Find where the given text appears and provide that cell's center as (x, y) coordinate. 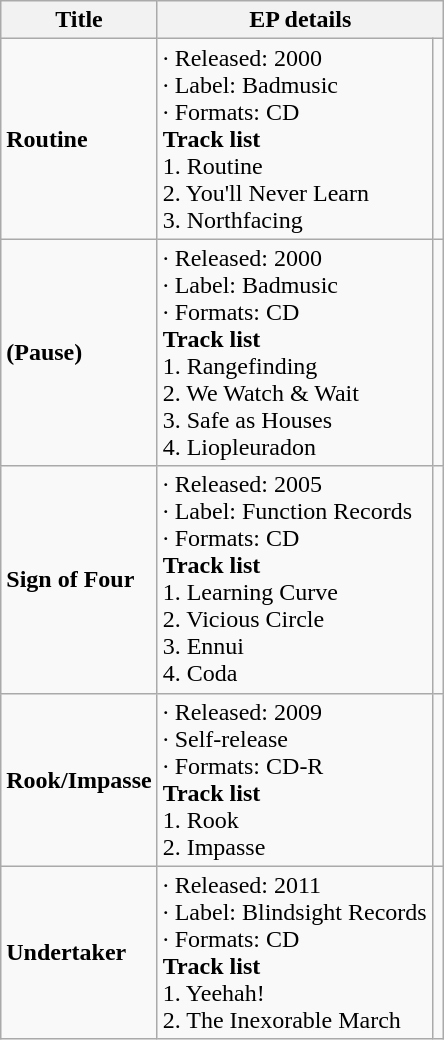
Undertaker (79, 952)
· Released: 2009· Self-release· Formats: CD-RTrack list1. Rook2. Impasse (294, 780)
· Released: 2011· Label: Blindsight Records· Formats: CDTrack list1. Yeehah!2. The Inexorable March (294, 952)
Sign of Four (79, 580)
Routine (79, 139)
EP details (300, 20)
· Released: 2000· Label: Badmusic· Formats: CDTrack list1. Routine2. You'll Never Learn3. Northfacing (294, 139)
Title (79, 20)
· Released: 2000· Label: Badmusic· Formats: CDTrack list1. Rangefinding2. We Watch & Wait3. Safe as Houses4. Liopleuradon (294, 352)
Rook/Impasse (79, 780)
(Pause) (79, 352)
· Released: 2005· Label: Function Records· Formats: CDTrack list1. Learning Curve2. Vicious Circle3. Ennui4. Coda (294, 580)
